Output the [x, y] coordinate of the center of the cell containing the given text.  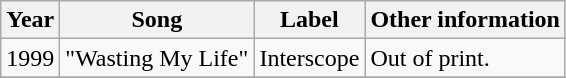
Interscope [310, 58]
Out of print. [466, 58]
1999 [30, 58]
Year [30, 20]
Label [310, 20]
Other information [466, 20]
Song [157, 20]
"Wasting My Life" [157, 58]
